From the cell containing the given text, extract its center point as [x, y] coordinate. 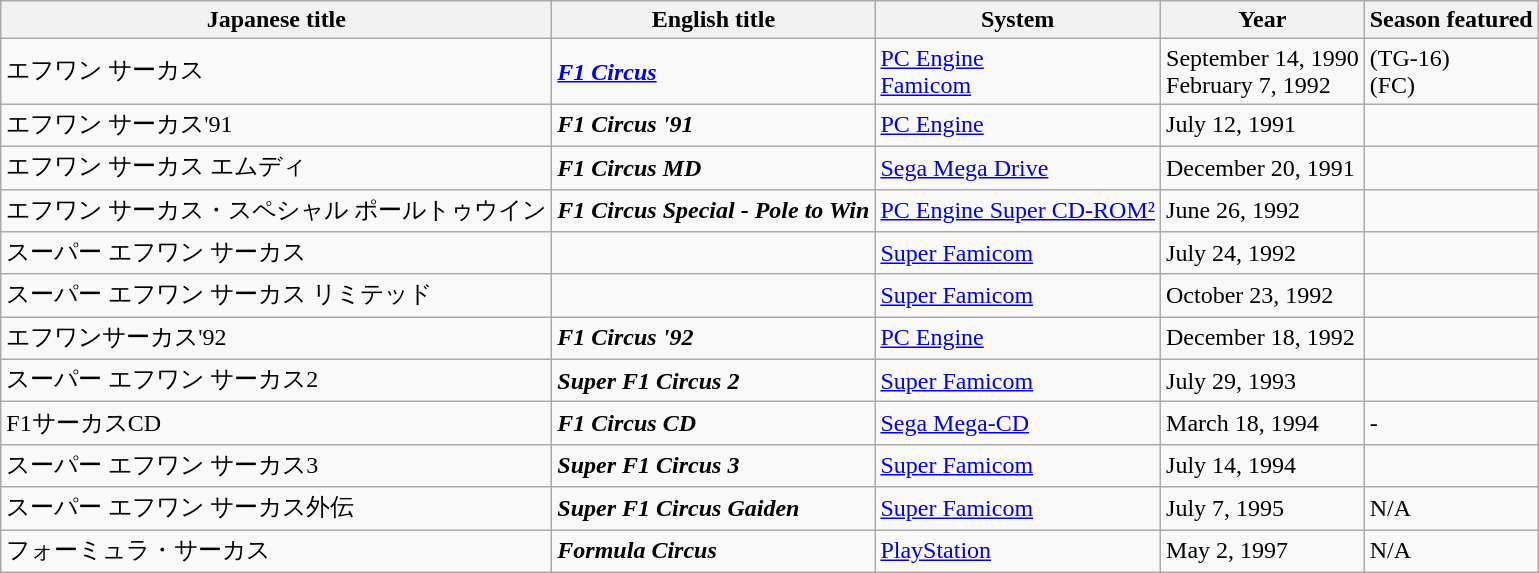
エフワン サーカス・スペシャル ポールトゥウイン [276, 210]
Sega Mega Drive [1018, 168]
July 14, 1994 [1263, 466]
フォーミュラ・サーカス [276, 552]
F1サーカスCD [276, 424]
September 14, 1990February 7, 1992 [1263, 72]
System [1018, 20]
スーパー エフワン サーカス外伝 [276, 508]
June 26, 1992 [1263, 210]
Super F1 Circus 3 [714, 466]
- [1451, 424]
July 24, 1992 [1263, 254]
PlayStation [1018, 552]
F1 Circus MD [714, 168]
May 2, 1997 [1263, 552]
Super F1 Circus Gaiden [714, 508]
スーパー エフワン サーカス2 [276, 380]
October 23, 1992 [1263, 296]
エフワン サーカス エムディ [276, 168]
スーパー エフワン サーカス [276, 254]
Sega Mega-CD [1018, 424]
Formula Circus [714, 552]
スーパー エフワン サーカス リミテッド [276, 296]
F1 Circus '91 [714, 126]
スーパー エフワン サーカス3 [276, 466]
エフワン サーカス [276, 72]
F1 Circus [714, 72]
July 12, 1991 [1263, 126]
エフワン サーカス'91 [276, 126]
PC Engine Super CD-ROM² [1018, 210]
December 18, 1992 [1263, 338]
December 20, 1991 [1263, 168]
Super F1 Circus 2 [714, 380]
Year [1263, 20]
July 29, 1993 [1263, 380]
English title [714, 20]
PC EngineFamicom [1018, 72]
Japanese title [276, 20]
F1 Circus CD [714, 424]
July 7, 1995 [1263, 508]
March 18, 1994 [1263, 424]
F1 Circus Special - Pole to Win [714, 210]
Season featured [1451, 20]
F1 Circus '92 [714, 338]
(TG-16) (FC) [1451, 72]
エフワンサーカス'92 [276, 338]
